Pinpoint the cell where the given text exists, returning its [x, y] midpoint coordinate. 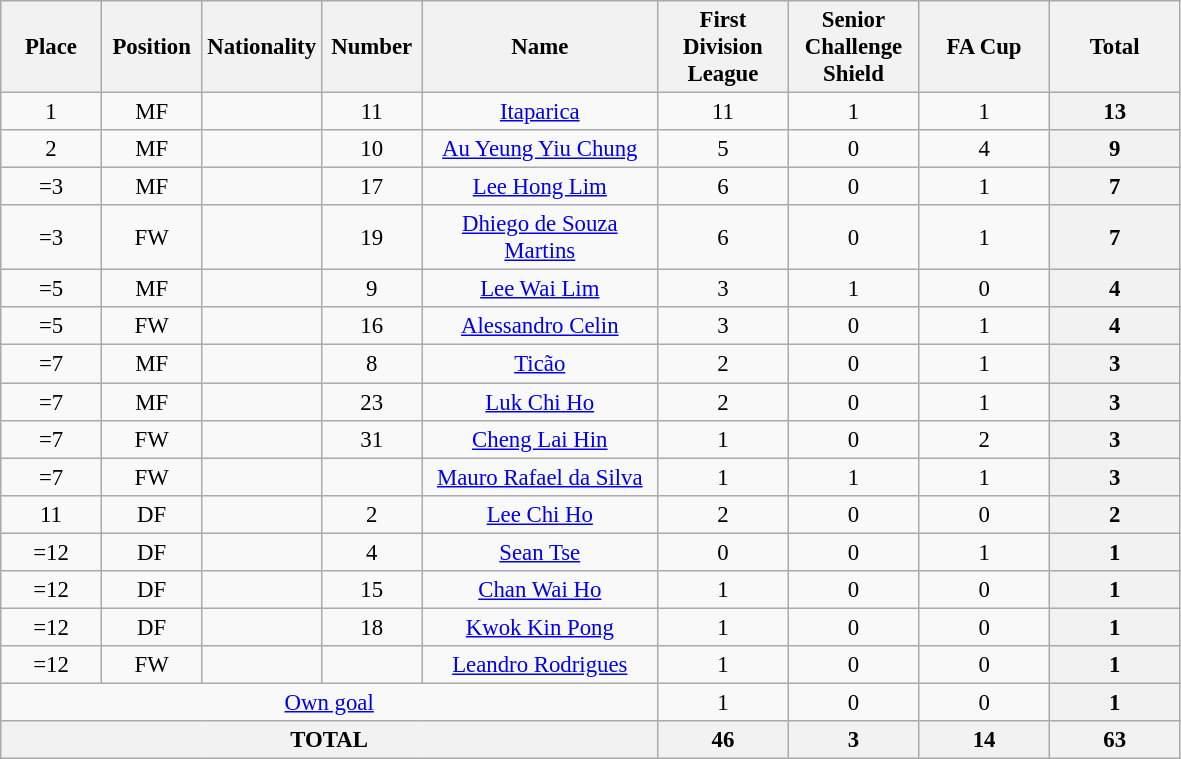
Alessandro Celin [540, 327]
Chan Wai Ho [540, 590]
First Division League [724, 47]
Leandro Rodrigues [540, 665]
TOTAL [330, 740]
Sean Tse [540, 552]
Position [152, 47]
Number [372, 47]
18 [372, 627]
10 [372, 149]
Au Yeung Yiu Chung [540, 149]
Total [1114, 47]
13 [1114, 112]
Luk Chi Ho [540, 402]
Cheng Lai Hin [540, 439]
14 [984, 740]
5 [724, 149]
Lee Chi Ho [540, 514]
Kwok Kin Pong [540, 627]
Itaparica [540, 112]
23 [372, 402]
63 [1114, 740]
8 [372, 364]
17 [372, 187]
31 [372, 439]
46 [724, 740]
Senior Challenge Shield [854, 47]
19 [372, 238]
Own goal [330, 702]
Name [540, 47]
Place [52, 47]
Dhiego de Souza Martins [540, 238]
Mauro Rafael da Silva [540, 477]
Nationality [262, 47]
Lee Hong Lim [540, 187]
Ticão [540, 364]
16 [372, 327]
Lee Wai Lim [540, 289]
FA Cup [984, 47]
15 [372, 590]
